Return the (X, Y) coordinate for the center point of the cell that contains the specified text.  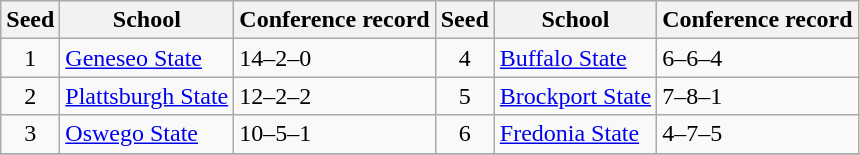
Geneseo State (147, 58)
Brockport State (575, 96)
Plattsburgh State (147, 96)
3 (30, 134)
1 (30, 58)
4–7–5 (758, 134)
12–2–2 (334, 96)
7–8–1 (758, 96)
6 (464, 134)
5 (464, 96)
Fredonia State (575, 134)
4 (464, 58)
10–5–1 (334, 134)
6–6–4 (758, 58)
Buffalo State (575, 58)
Oswego State (147, 134)
2 (30, 96)
14–2–0 (334, 58)
